Provide the (X, Y) coordinate of the cell's center where the given text is located.  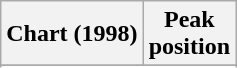
Peak position (189, 34)
Chart (1998) (72, 34)
